Provide the (X, Y) coordinate of the cell's center where the given text is located.  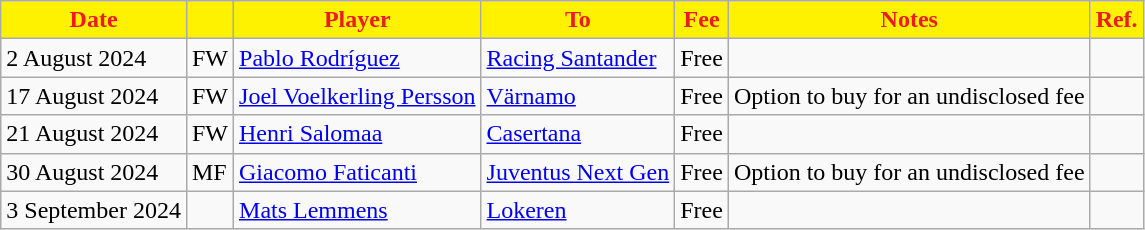
MF (210, 172)
Lokeren (578, 210)
Giacomo Faticanti (358, 172)
30 August 2024 (94, 172)
Henri Salomaa (358, 134)
Notes (909, 20)
Ref. (1116, 20)
To (578, 20)
Värnamo (578, 96)
Mats Lemmens (358, 210)
17 August 2024 (94, 96)
21 August 2024 (94, 134)
Pablo Rodríguez (358, 58)
Racing Santander (578, 58)
Player (358, 20)
Juventus Next Gen (578, 172)
Fee (702, 20)
2 August 2024 (94, 58)
Joel Voelkerling Persson (358, 96)
Date (94, 20)
Casertana (578, 134)
3 September 2024 (94, 210)
